Search for the cell housing the specified text and yield its [X, Y] center coordinate. 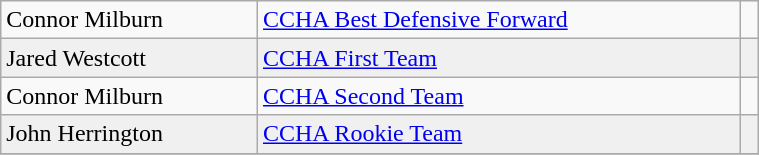
CCHA Second Team [498, 96]
CCHA Best Defensive Forward [498, 20]
CCHA Rookie Team [498, 134]
Jared Westcott [130, 58]
John Herrington [130, 134]
CCHA First Team [498, 58]
